Extract the (x, y) coordinate from the center of the cell holding the provided text.  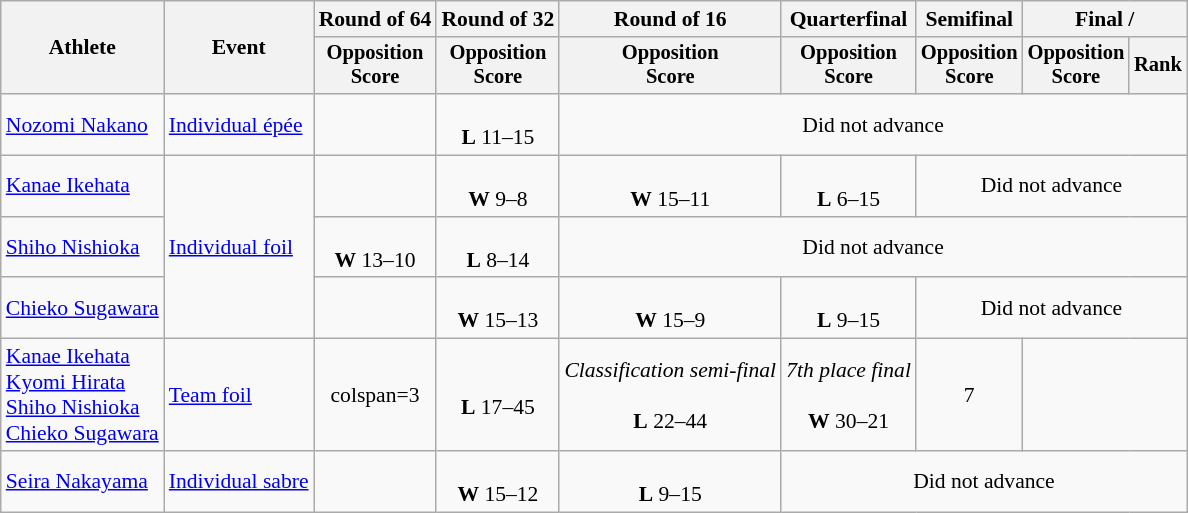
W 15–9 (670, 308)
W 15–12 (498, 482)
W 13–10 (376, 248)
Individual foil (239, 248)
Kanae IkehataKyomi HirataShiho NishiokaChieko Sugawara (82, 395)
Individual épée (239, 124)
Nozomi Nakano (82, 124)
Event (239, 48)
L 6–15 (848, 186)
Seira Nakayama (82, 482)
7th place finalW 30–21 (848, 395)
W 15–11 (670, 186)
Chieko Sugawara (82, 308)
Shiho Nishioka (82, 248)
L 11–15 (498, 124)
Athlete (82, 48)
Team foil (239, 395)
Final / (1105, 19)
Quarterfinal (848, 19)
W 9–8 (498, 186)
Kanae Ikehata (82, 186)
Classification semi-finalL 22–44 (670, 395)
L 8–14 (498, 248)
Round of 64 (376, 19)
Rank (1158, 66)
Round of 16 (670, 19)
7 (970, 395)
Individual sabre (239, 482)
Round of 32 (498, 19)
L 17–45 (498, 395)
colspan=3 (376, 395)
Semifinal (970, 19)
W 15–13 (498, 308)
